For the text-containing cell, return its midpoint in [X, Y] coordinate format. 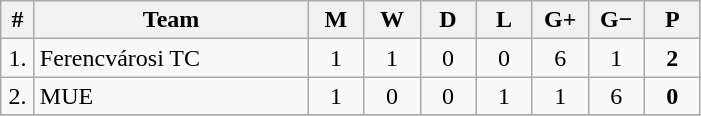
# [18, 20]
W [392, 20]
MUE [171, 96]
Team [171, 20]
2 [672, 58]
M [336, 20]
G− [616, 20]
Ferencvárosi TC [171, 58]
D [448, 20]
P [672, 20]
L [504, 20]
2. [18, 96]
1. [18, 58]
G+ [560, 20]
